Detect which cell encompasses the target text, then output its (x, y) center coordinate. 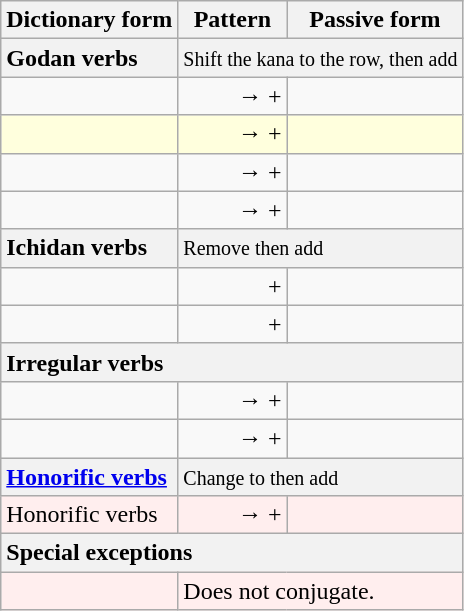
Does not conjugate. (320, 591)
Remove then add (320, 248)
Change to then add (320, 477)
Shift the kana to the row, then add (320, 58)
Passive form (375, 20)
Pattern (232, 20)
Special exceptions (232, 553)
Godan verbs (90, 58)
Ichidan verbs (90, 248)
Irregular verbs (232, 362)
Dictionary form (90, 20)
